Identify which cell holds the provided text, then report its (X, Y) central coordinate. 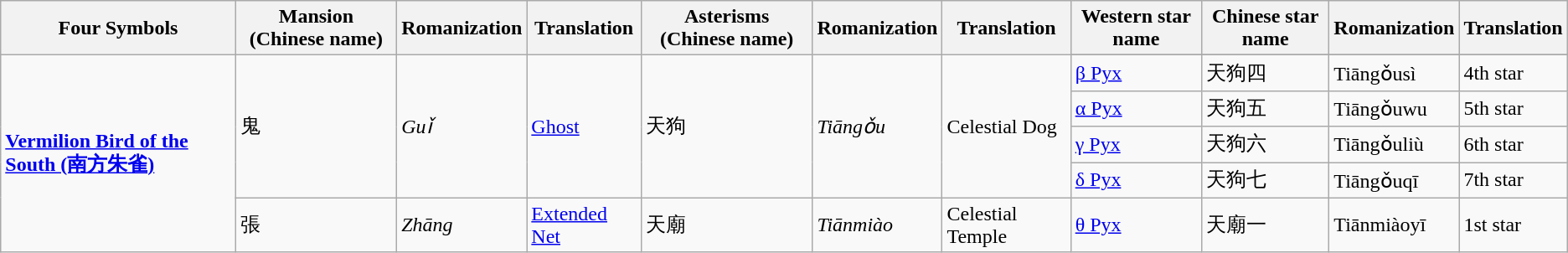
Chinese star name (1265, 28)
Celestial Temple (1007, 225)
4th star (1513, 74)
Tiāngǒuliù (1394, 144)
張 (317, 225)
7th star (1513, 181)
天狗六 (1265, 144)
Four Symbols (118, 28)
1st star (1513, 225)
γ Pyx (1136, 144)
Mansion (Chinese name) (317, 28)
Guǐ (462, 126)
鬼 (317, 126)
Extended Net (585, 225)
Tiāngǒuwu (1394, 109)
Western star name (1136, 28)
Tiāngǒu (878, 126)
Ghost (585, 126)
天廟 (727, 225)
天狗 (727, 126)
δ Pyx (1136, 181)
5th star (1513, 109)
Asterisms (Chinese name) (727, 28)
Tiāngǒusì (1394, 74)
天廟一 (1265, 225)
天狗四 (1265, 74)
Zhāng (462, 225)
6th star (1513, 144)
天狗七 (1265, 181)
β Pyx (1136, 74)
天狗五 (1265, 109)
α Pyx (1136, 109)
Tiāngǒuqī (1394, 181)
Tiānmiào (878, 225)
Tiānmiàoyī (1394, 225)
Vermilion Bird of the South (南方朱雀) (118, 154)
Celestial Dog (1007, 126)
θ Pyx (1136, 225)
